Capture the cell that displays the provided text and extract its (x, y) central coordinate. 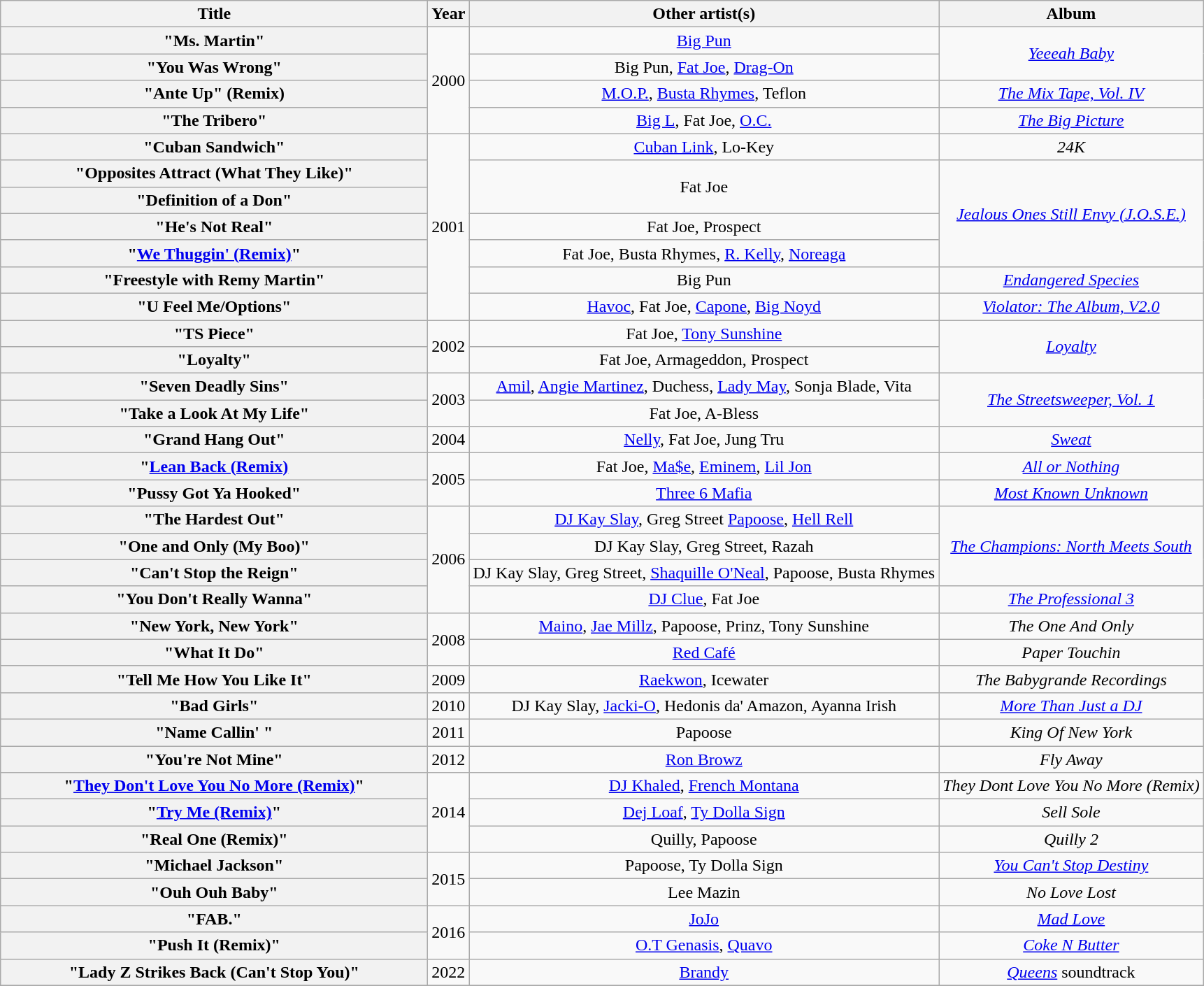
JoJo (704, 919)
Other artist(s) (704, 14)
Fat Joe, Ma$e, Eminem, Lil Jon (704, 466)
Fat Joe, Busta Rhymes, R. Kelly, Noreaga (704, 253)
"Real One (Remix)" (214, 839)
Three 6 Mafia (704, 493)
"The Hardest Out" (214, 520)
"Name Callin' " (214, 732)
Endangered Species (1071, 280)
Album (1071, 14)
Papoose, Ty Dolla Sign (704, 866)
Quilly, Papoose (704, 839)
"Ms. Martin" (214, 41)
Nelly, Fat Joe, Jung Tru (704, 440)
O.T Genasis, Quavo (704, 945)
"Freestyle with Remy Martin" (214, 280)
Raekwon, Icewater (704, 679)
Fat Joe (704, 187)
2004 (449, 440)
2012 (449, 759)
The One And Only (1071, 626)
Sell Sole (1071, 813)
No Love Lost (1071, 892)
2010 (449, 706)
DJ Kay Slay, Jacki-O, Hedonis da' Amazon, Ayanna Irish (704, 706)
"He's Not Real" (214, 227)
"Try Me (Remix)" (214, 813)
The Champions: North Meets South (1071, 546)
"Bad Girls" (214, 706)
"Ouh Ouh Baby" (214, 892)
The Mix Tape, Vol. IV (1071, 94)
2022 (449, 972)
Brandy (704, 972)
2000 (449, 80)
The Streetsweeper, Vol. 1 (1071, 400)
"We Thuggin' (Remix)" (214, 253)
"What It Do" (214, 652)
24K (1071, 147)
2005 (449, 480)
DJ Khaled, French Montana (704, 786)
DJ Kay Slay, Greg Street, Razah (704, 546)
Amil, Angie Martinez, Duchess, Lady May, Sonja Blade, Vita (704, 387)
Loyalty (1071, 347)
"You Was Wrong" (214, 67)
The Babygrande Recordings (1071, 679)
All or Nothing (1071, 466)
"Lady Z Strikes Back (Can't Stop You)" (214, 972)
"Pussy Got Ya Hooked" (214, 493)
Fat Joe, A-Bless (704, 413)
Red Café (704, 652)
Fat Joe, Armageddon, Prospect (704, 360)
"You Don't Really Wanna" (214, 599)
Fly Away (1071, 759)
2008 (449, 639)
Lee Mazin (704, 892)
Paper Touchin (1071, 652)
Havoc, Fat Joe, Capone, Big Noyd (704, 306)
The Big Picture (1071, 120)
Title (214, 14)
DJ Clue, Fat Joe (704, 599)
"Seven Deadly Sins" (214, 387)
2016 (449, 932)
King Of New York (1071, 732)
"New York, New York" (214, 626)
"Push It (Remix)" (214, 945)
"Cuban Sandwich" (214, 147)
Coke N Butter (1071, 945)
2015 (449, 879)
"Opposites Attract (What They Like)" (214, 173)
2006 (449, 559)
Cuban Link, Lo-Key (704, 147)
"The Tribero" (214, 120)
2002 (449, 347)
DJ Kay Slay, Greg Street, Shaquille O'Neal, Papoose, Busta Rhymes (704, 573)
Most Known Unknown (1071, 493)
Papoose (704, 732)
"Ante Up" (Remix) (214, 94)
Maino, Jae Millz, Papoose, Prinz, Tony Sunshine (704, 626)
"TS Piece" (214, 334)
Quilly 2 (1071, 839)
"Loyalty" (214, 360)
2011 (449, 732)
"FAB." (214, 919)
"Definition of a Don" (214, 200)
You Can't Stop Destiny (1071, 866)
Jealous Ones Still Envy (J.O.S.E.) (1071, 213)
More Than Just a DJ (1071, 706)
2003 (449, 400)
Dej Loaf, Ty Dolla Sign (704, 813)
Big L, Fat Joe, O.C. (704, 120)
Ron Browz (704, 759)
"You're Not Mine" (214, 759)
Sweat (1071, 440)
Mad Love (1071, 919)
Year (449, 14)
Violator: The Album, V2.0 (1071, 306)
"Tell Me How You Like It" (214, 679)
"Michael Jackson" (214, 866)
They Dont Love You No More (Remix) (1071, 786)
"Take a Look At My Life" (214, 413)
Fat Joe, Prospect (704, 227)
Queens soundtrack (1071, 972)
DJ Kay Slay, Greg Street Papoose, Hell Rell (704, 520)
Yeeeah Baby (1071, 54)
Big Pun, Fat Joe, Drag-On (704, 67)
"Grand Hang Out" (214, 440)
The Professional 3 (1071, 599)
2001 (449, 227)
2014 (449, 813)
"One and Only (My Boo)" (214, 546)
Fat Joe, Tony Sunshine (704, 334)
M.O.P., Busta Rhymes, Teflon (704, 94)
"U Feel Me/Options" (214, 306)
"Lean Back (Remix) (214, 466)
2009 (449, 679)
"They Don't Love You No More (Remix)" (214, 786)
"Can't Stop the Reign" (214, 573)
